Determine the [x, y] coordinate at the center of the cell enclosing the given text.  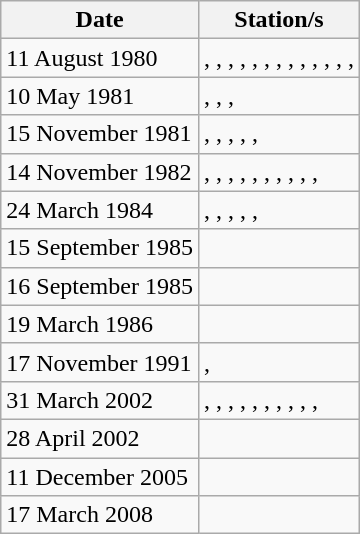
Date [100, 20]
Station/s [278, 20]
11 August 1980 [100, 58]
11 December 2005 [100, 477]
, [278, 362]
16 September 1985 [100, 286]
14 November 1982 [100, 172]
19 March 1986 [100, 324]
17 November 1991 [100, 362]
10 May 1981 [100, 96]
15 November 1981 [100, 134]
24 March 1984 [100, 210]
, , , , , , , , , , , , , [278, 58]
28 April 2002 [100, 438]
17 March 2008 [100, 515]
31 March 2002 [100, 400]
, , , [278, 96]
15 September 1985 [100, 248]
